From the cell containing the given text, extract its center point as (x, y) coordinate. 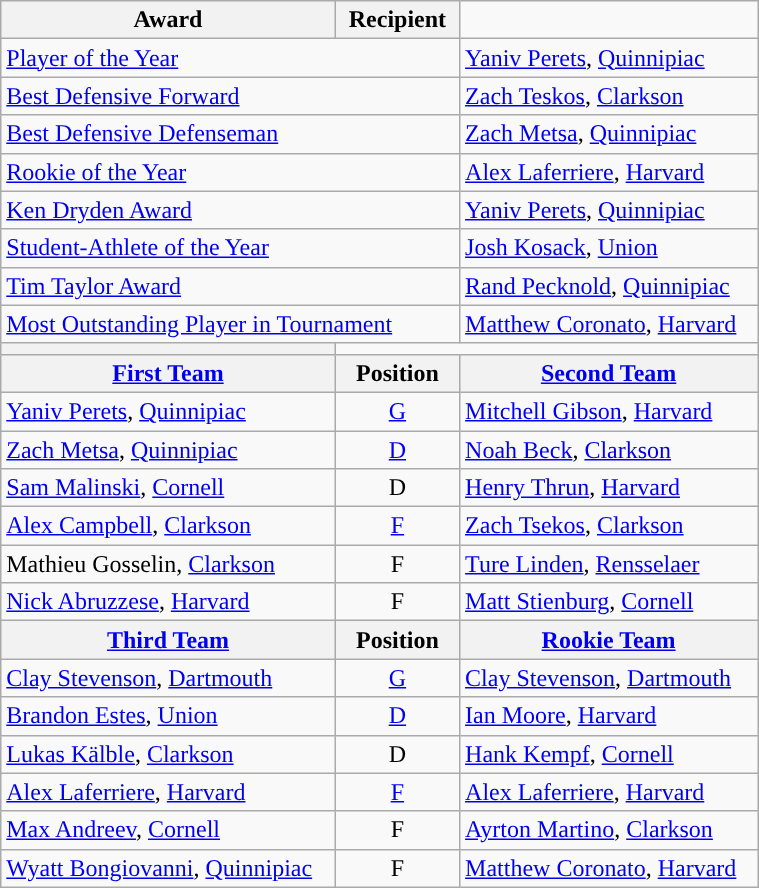
Mitchell Gibson, Harvard (609, 411)
Zach Tsekos, Clarkson (609, 526)
Second Team (609, 373)
Student-Athlete of the Year (230, 248)
Lukas Kälble, Clarkson (168, 754)
Most Outstanding Player in Tournament (230, 324)
Zach Teskos, Clarkson (609, 96)
Alex Campbell, Clarkson (168, 526)
Ture Linden, Rensselaer (609, 564)
Henry Thrun, Harvard (609, 488)
Matt Stienburg, Cornell (609, 602)
Brandon Estes, Union (168, 716)
Rookie Team (609, 640)
Award (168, 20)
Tim Taylor Award (230, 286)
Third Team (168, 640)
Rookie of the Year (230, 172)
Noah Beck, Clarkson (609, 449)
Hank Kempf, Cornell (609, 754)
Rand Pecknold, Quinnipiac (609, 286)
Best Defensive Forward (230, 96)
Max Andreev, Cornell (168, 830)
Best Defensive Defenseman (230, 134)
Ken Dryden Award (230, 210)
Nick Abruzzese, Harvard (168, 602)
Ayrton Martino, Clarkson (609, 830)
Recipient (397, 20)
Player of the Year (230, 58)
Mathieu Gosselin, Clarkson (168, 564)
First Team (168, 373)
Ian Moore, Harvard (609, 716)
Sam Malinski, Cornell (168, 488)
Wyatt Bongiovanni, Quinnipiac (168, 868)
Josh Kosack, Union (609, 248)
